From the cell containing the given text, extract its center point as (X, Y) coordinate. 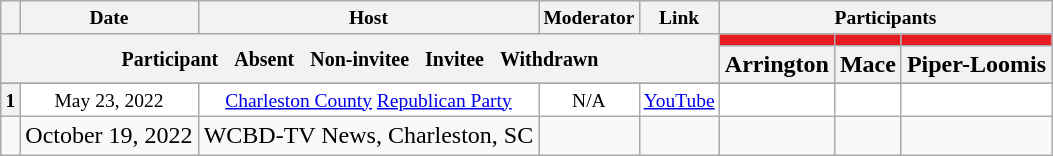
Arrington (776, 64)
N/A (589, 100)
YouTube (679, 100)
Host (368, 18)
Participants (885, 18)
Participant Absent Non-invitee Invitee Withdrawn (360, 58)
Date (109, 18)
Piper-Loomis (976, 64)
WCBD-TV News, Charleston, SC (368, 135)
Mace (868, 64)
1 (10, 100)
Moderator (589, 18)
October 19, 2022 (109, 135)
Charleston County Republican Party (368, 100)
May 23, 2022 (109, 100)
Link (679, 18)
